Scan for the cell matching the given text and deliver its (x, y) coordinate at center. 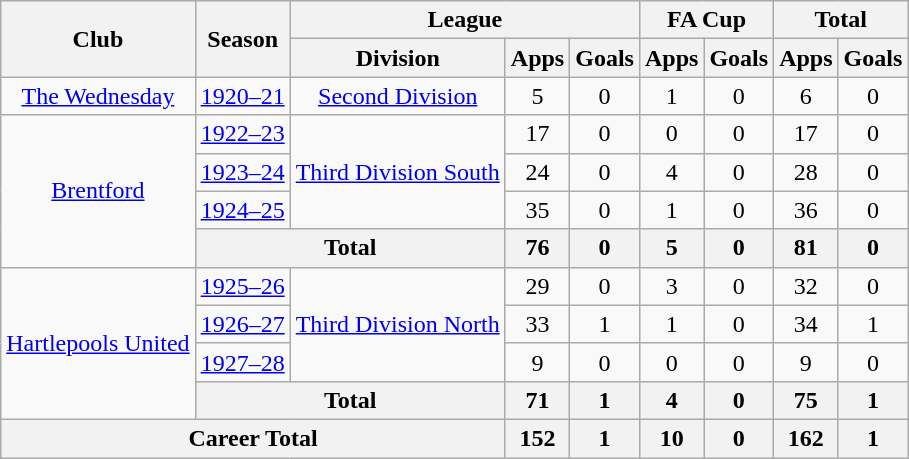
Third Division North (398, 324)
81 (806, 248)
28 (806, 172)
162 (806, 438)
1926–27 (242, 324)
Brentford (98, 191)
36 (806, 210)
Second Division (398, 96)
34 (806, 324)
Division (398, 58)
1925–26 (242, 286)
35 (537, 210)
6 (806, 96)
Club (98, 39)
1923–24 (242, 172)
FA Cup (706, 20)
32 (806, 286)
1922–23 (242, 134)
152 (537, 438)
1924–25 (242, 210)
76 (537, 248)
71 (537, 400)
Third Division South (398, 172)
29 (537, 286)
3 (671, 286)
Season (242, 39)
1920–21 (242, 96)
Career Total (254, 438)
10 (671, 438)
24 (537, 172)
League (464, 20)
The Wednesday (98, 96)
33 (537, 324)
Hartlepools United (98, 343)
75 (806, 400)
1927–28 (242, 362)
